Capture the cell that displays the provided text and extract its [X, Y] central coordinate. 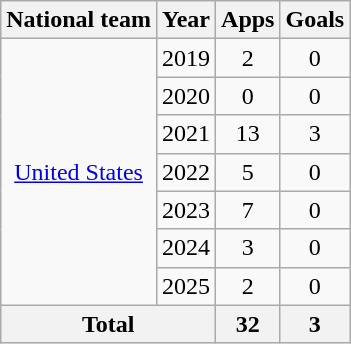
Goals [315, 20]
32 [248, 324]
National team [79, 20]
7 [248, 210]
2021 [186, 134]
2024 [186, 248]
2025 [186, 286]
Apps [248, 20]
2022 [186, 172]
2023 [186, 210]
United States [79, 172]
Year [186, 20]
Total [108, 324]
13 [248, 134]
2019 [186, 58]
5 [248, 172]
2020 [186, 96]
